Extract the [X, Y] coordinate from the center of the cell holding the provided text.  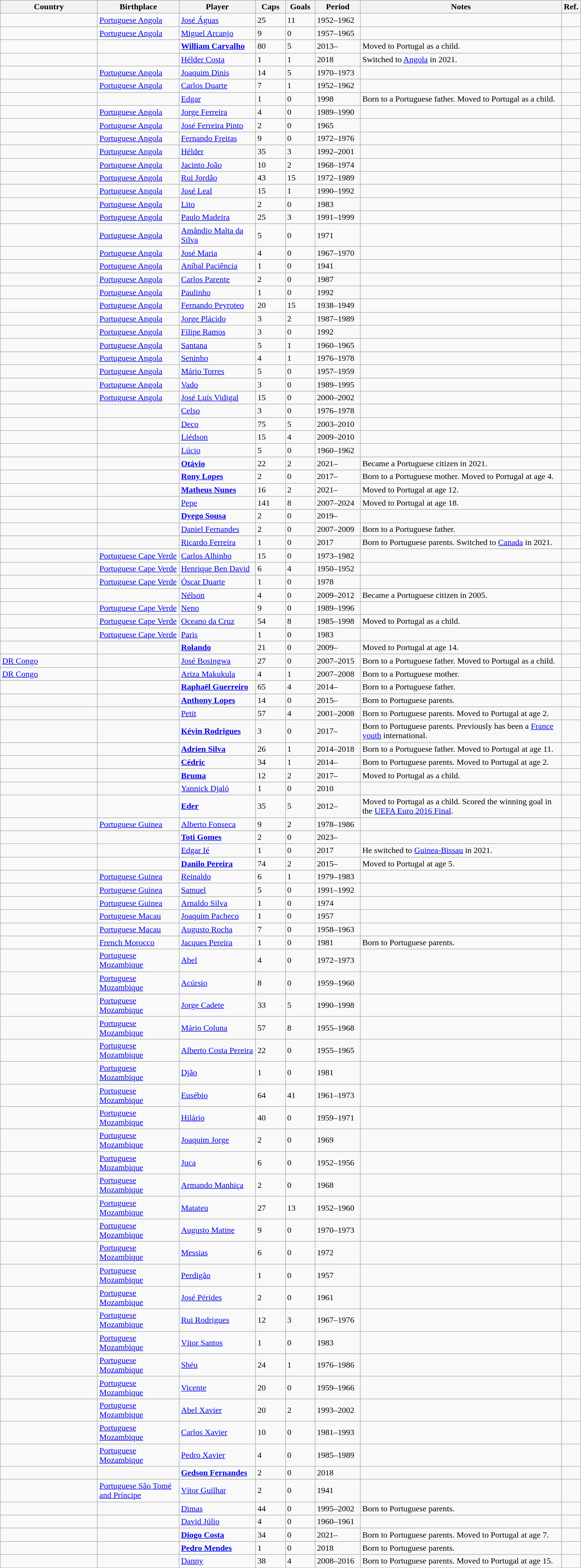
Perdigão [217, 1275]
Edgar [217, 99]
Samuel [217, 890]
Otávio [217, 463]
Fernando Peyroteo [217, 306]
1974 [338, 903]
1972–1976 [338, 138]
1991–1999 [338, 217]
26 [270, 749]
Country [49, 7]
Óscar Duarte [217, 582]
2007–2009 [338, 529]
2001–2008 [338, 713]
65 [270, 687]
Gedson Fernandes [217, 1473]
Celso [217, 411]
Joaquim Dinis [217, 73]
Born to a Portuguese mother. [461, 674]
1978–1986 [338, 824]
Eder [217, 806]
Henrique Ben David [217, 569]
Switched to Angola in 2021. [461, 59]
Armando Manhiça [217, 1185]
Neno [217, 608]
1952–1956 [338, 1163]
1971 [338, 235]
Moved to Portugal as a child. Scored the winning goal in the UEFA Euro 2016 Final. [461, 806]
Diogo Costa [217, 1535]
Ariza Makukula [217, 674]
1993–2002 [338, 1410]
1989–1990 [338, 112]
David Júlio [217, 1522]
2003–2010 [338, 424]
Goals [300, 7]
Became a Portuguese citizen in 2021. [461, 463]
Aníbal Paciência [217, 266]
Kévin Rodrigues [217, 731]
75 [270, 424]
1968–1974 [338, 165]
Toti Gomes [217, 837]
1987 [338, 279]
11 [300, 20]
1969 [338, 1140]
Amândio Malta da Silva [217, 235]
Moved to Portugal at age 14. [461, 648]
1978 [338, 582]
Petit [217, 713]
Player [217, 7]
1961–1973 [338, 1095]
Pedro Mendes [217, 1548]
Jorge Ferreira [217, 112]
40 [270, 1118]
1959–1971 [338, 1118]
Rui Rodrigues [217, 1320]
Juca [217, 1163]
Yannick Djaló [217, 788]
Vicente [217, 1387]
Lúcio [217, 450]
Moved to Portugal at age 18. [461, 503]
Birthplace [138, 7]
Filipe Ramos [217, 332]
Carlos Parente [217, 279]
Ref. [571, 7]
1961 [338, 1297]
Period [338, 7]
1992–2001 [338, 151]
Paulo Madeira [217, 217]
41 [300, 1095]
2000–2002 [338, 398]
Danilo Pereira [217, 864]
1967–1970 [338, 253]
Portuguese São Tomé and Príncipe [138, 1491]
Eusébio [217, 1095]
Born to Portuguese parents. Moved to Portugal at age 7. [461, 1535]
1987–1989 [338, 319]
1976–1986 [338, 1365]
Jacques Pereira [217, 942]
1990–1992 [338, 191]
2013– [338, 46]
54 [270, 621]
1960–1965 [338, 345]
He switched to Guinea-Bissau in 2021. [461, 851]
Alberto Costa Pereira [217, 1050]
38 [270, 1561]
Alberto Fonseca [217, 824]
José Leal [217, 191]
1990–1998 [338, 1005]
Mário Torres [217, 371]
1938–1949 [338, 306]
2023– [338, 837]
Vítor Santos [217, 1342]
Dimas [217, 1509]
1998 [338, 99]
Born to a Portuguese mother. Moved to Portugal at age 4. [461, 477]
Pedro Xavier [217, 1455]
Notes [461, 7]
Abel Xavier [217, 1410]
Cédric [217, 762]
José Águas [217, 20]
Edgar Ié [217, 851]
1972–1973 [338, 960]
Hélder [217, 151]
Jacinto João [217, 165]
2009– [338, 648]
José Pérides [217, 1297]
2008–2016 [338, 1561]
1989–1996 [338, 608]
2007–2008 [338, 674]
1957–1965 [338, 33]
1959–1960 [338, 983]
2009–2010 [338, 437]
1972 [338, 1252]
Arnaldo Silva [217, 903]
Mário Coluna [217, 1028]
Vado [217, 385]
Augusto Rocha [217, 929]
Matheus Nunes [217, 490]
2009–2012 [338, 595]
Dyego Sousa [217, 516]
Became a Portuguese citizen in 2005. [461, 595]
Jorge Cadete [217, 1005]
1959–1966 [338, 1387]
Shéu [217, 1365]
Matateu [217, 1208]
Carlos Duarte [217, 86]
Adrien Silva [217, 749]
Bruma [217, 775]
Liédson [217, 437]
1967–1976 [338, 1320]
Jorge Plácido [217, 319]
Abel [217, 960]
1955–1965 [338, 1050]
1965 [338, 125]
Paris [217, 635]
13 [300, 1208]
1991–1992 [338, 890]
1981–1993 [338, 1432]
1968 [338, 1185]
1957–1959 [338, 371]
Caps [270, 7]
2012– [338, 806]
Hilário [217, 1118]
Ricardo Ferreira [217, 542]
William Carvalho [217, 46]
1952–1960 [338, 1208]
1973–1982 [338, 555]
Born to Portuguese parents. Switched to Canada in 2021. [461, 542]
Reinaldo [217, 877]
French Morocco [138, 942]
1972–1989 [338, 178]
16 [270, 490]
Lito [217, 204]
Danny [217, 1561]
Moved to Portugal at age 5. [461, 864]
44 [270, 1509]
Carlos Alhinho [217, 555]
21 [270, 648]
Raphaël Guerreiro [217, 687]
Born to a Portuguese father. Moved to Portugal at age 11. [461, 749]
1960–1961 [338, 1522]
1950–1952 [338, 569]
1955–1968 [338, 1028]
1989–1995 [338, 385]
Pepe [217, 503]
1958–1963 [338, 929]
Hélder Costa [217, 59]
Carlos Xavier [217, 1432]
2007–2024 [338, 503]
2007–2015 [338, 661]
1979–1983 [338, 877]
Joaquim Pacheco [217, 916]
33 [270, 1005]
José Ferreira Pinto [217, 125]
43 [270, 178]
Oceano da Cruz [217, 621]
Vítor Guilhar [217, 1491]
80 [270, 46]
Anthony Lopes [217, 700]
141 [270, 503]
24 [270, 1365]
2010 [338, 788]
74 [270, 864]
Djão [217, 1073]
Moved to Portugal at age 12. [461, 490]
1985–1998 [338, 621]
Miguel Arcanjo [217, 33]
1985–1989 [338, 1455]
Seninho [217, 358]
2014–2018 [338, 749]
José Luís Vidigal [217, 398]
Joaquim Jorge [217, 1140]
Born to Portuguese parents. Previously has been a France youth international. [461, 731]
Deco [217, 424]
Fernando Freitas [217, 138]
Rony Lopes [217, 477]
Nélson [217, 595]
José Maria [217, 253]
Daniel Fernandes [217, 529]
Born to Portuguese parents. Moved to Portugal at age 15. [461, 1561]
Santana [217, 345]
1960–1962 [338, 450]
1995–2002 [338, 1509]
Paulinho [217, 292]
José Bosingwa [217, 661]
Acúrsio [217, 983]
Rui Jordão [217, 178]
Augusto Matine [217, 1230]
64 [270, 1095]
Messias [217, 1252]
Rolando [217, 648]
2019– [338, 516]
